Pinpoint the cell where the given text exists, returning its (X, Y) midpoint coordinate. 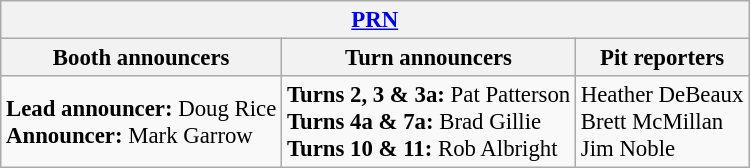
Pit reporters (662, 58)
Heather DeBeauxBrett McMillanJim Noble (662, 122)
Turn announcers (429, 58)
PRN (375, 20)
Lead announcer: Doug RiceAnnouncer: Mark Garrow (142, 122)
Booth announcers (142, 58)
Turns 2, 3 & 3a: Pat PattersonTurns 4a & 7a: Brad GillieTurns 10 & 11: Rob Albright (429, 122)
